From the cell containing the given text, extract its center point as [X, Y] coordinate. 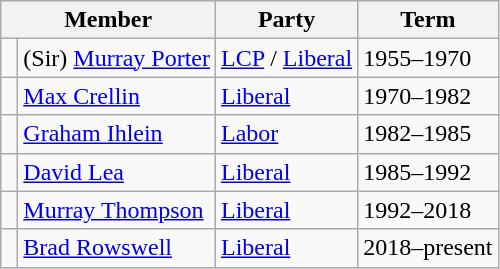
1992–2018 [428, 210]
1982–1985 [428, 134]
2018–present [428, 248]
(Sir) Murray Porter [117, 58]
Graham Ihlein [117, 134]
1970–1982 [428, 96]
Brad Rowswell [117, 248]
Term [428, 20]
David Lea [117, 172]
Labor [287, 134]
LCP / Liberal [287, 58]
1955–1970 [428, 58]
Party [287, 20]
Max Crellin [117, 96]
Member [108, 20]
1985–1992 [428, 172]
Murray Thompson [117, 210]
